For the text-containing cell, return its midpoint in (X, Y) coordinate format. 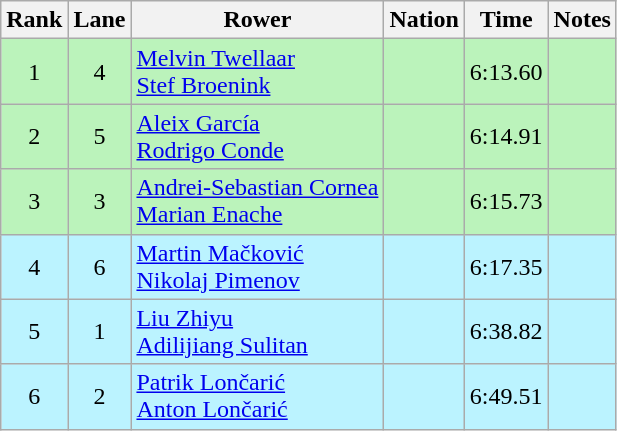
Time (506, 20)
6:13.60 (506, 72)
Notes (582, 20)
6:49.51 (506, 396)
Nation (424, 20)
Lane (100, 20)
6:17.35 (506, 266)
Melvin TwellaarStef Broenink (258, 72)
Liu ZhiyuAdilijiang Sulitan (258, 332)
Martin MačkovićNikolaj Pimenov (258, 266)
Andrei-Sebastian CorneaMarian Enache (258, 202)
Patrik LončarićAnton Lončarić (258, 396)
6:15.73 (506, 202)
6:14.91 (506, 136)
Rower (258, 20)
Aleix GarcíaRodrigo Conde (258, 136)
6:38.82 (506, 332)
Rank (34, 20)
